Determine the (x, y) coordinate at the center of the cell enclosing the given text.  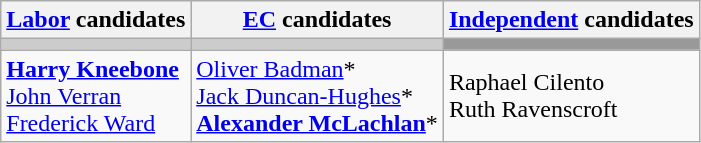
EC candidates (318, 20)
Harry KneeboneJohn VerranFrederick Ward (96, 96)
Independent candidates (571, 20)
Raphael CilentoRuth Ravenscroft (571, 96)
Oliver Badman*Jack Duncan-Hughes*Alexander McLachlan* (318, 96)
Labor candidates (96, 20)
